Identify which cell holds the provided text, then report its (x, y) central coordinate. 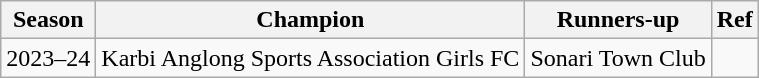
Sonari Town Club (618, 58)
Champion (310, 20)
2023–24 (48, 58)
Karbi Anglong Sports Association Girls FC (310, 58)
Ref (734, 20)
Runners-up (618, 20)
Season (48, 20)
